Determine the (X, Y) coordinate at the center of the cell enclosing the given text.  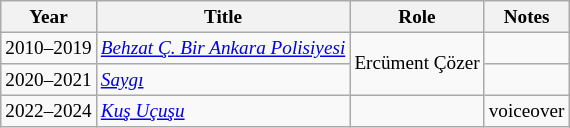
Behzat Ç. Bir Ankara Polisiyesi (223, 48)
2022–2024 (49, 111)
Kuş Uçuşu (223, 111)
Ercüment Çözer (417, 64)
Title (223, 17)
voiceover (526, 111)
Notes (526, 17)
Saygı (223, 80)
Role (417, 17)
Year (49, 17)
2020–2021 (49, 80)
2010–2019 (49, 48)
